From the cell containing the given text, extract its center point as [x, y] coordinate. 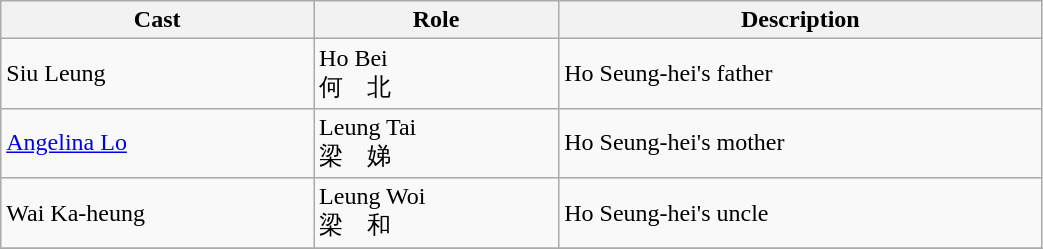
Description [800, 20]
Siu Leung [158, 74]
Ho Seung-hei's uncle [800, 213]
Leung Woi梁 和 [436, 213]
Angelina Lo [158, 143]
Wai Ka-heung [158, 213]
Ho Bei何 北 [436, 74]
Ho Seung-hei's father [800, 74]
Cast [158, 20]
Leung Tai梁 娣 [436, 143]
Role [436, 20]
Ho Seung-hei's mother [800, 143]
